Output the [x, y] coordinate of the center of the cell containing the given text.  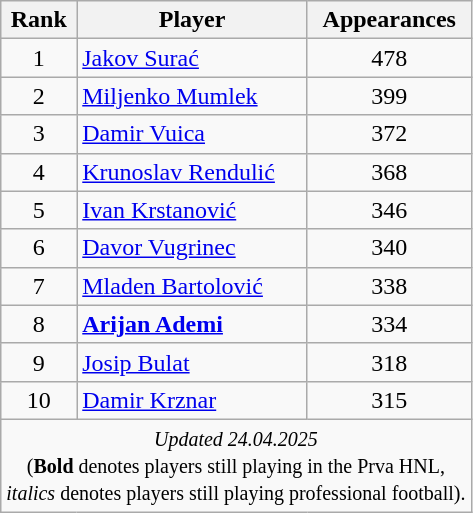
399 [389, 96]
Rank [39, 20]
Player [192, 20]
Damir Krznar [192, 400]
318 [389, 362]
Davor Vugrinec [192, 248]
338 [389, 286]
315 [389, 400]
4 [39, 172]
Ivan Krstanović [192, 210]
Damir Vuica [192, 134]
372 [389, 134]
Appearances [389, 20]
Josip Bulat [192, 362]
5 [39, 210]
8 [39, 324]
Miljenko Mumlek [192, 96]
334 [389, 324]
Updated 24.04.2025(Bold denotes players still playing in the Prva HNL,italics denotes players still playing professional football). [236, 465]
Arijan Ademi [192, 324]
Mladen Bartolović [192, 286]
7 [39, 286]
3 [39, 134]
346 [389, 210]
Krunoslav Rendulić [192, 172]
10 [39, 400]
340 [389, 248]
6 [39, 248]
478 [389, 58]
9 [39, 362]
2 [39, 96]
1 [39, 58]
368 [389, 172]
Jakov Surać [192, 58]
